Scan for the cell matching the given text and deliver its (x, y) coordinate at center. 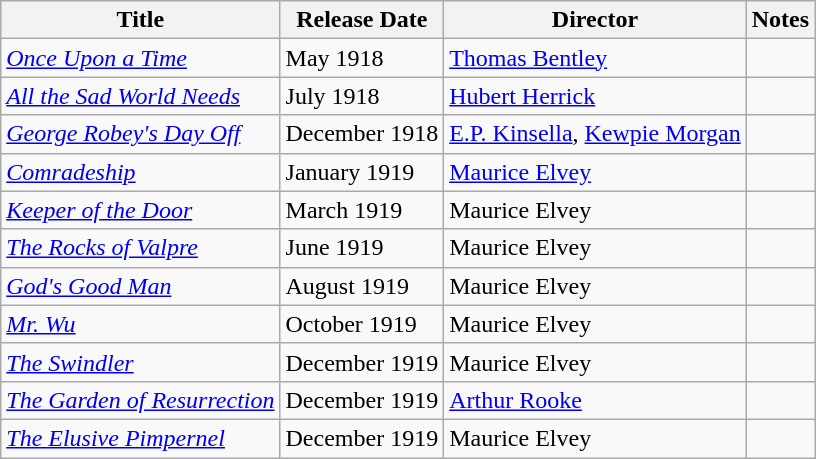
June 1919 (362, 248)
Release Date (362, 20)
The Garden of Resurrection (140, 400)
Director (596, 20)
Mr. Wu (140, 324)
March 1919 (362, 210)
July 1918 (362, 96)
May 1918 (362, 58)
Title (140, 20)
Thomas Bentley (596, 58)
The Swindler (140, 362)
All the Sad World Needs (140, 96)
Comradeship (140, 172)
January 1919 (362, 172)
Keeper of the Door (140, 210)
Arthur Rooke (596, 400)
October 1919 (362, 324)
God's Good Man (140, 286)
Hubert Herrick (596, 96)
The Elusive Pimpernel (140, 438)
August 1919 (362, 286)
December 1918 (362, 134)
Once Upon a Time (140, 58)
Notes (780, 20)
The Rocks of Valpre (140, 248)
George Robey's Day Off (140, 134)
E.P. Kinsella, Kewpie Morgan (596, 134)
